For the text-containing cell, return its midpoint in (x, y) coordinate format. 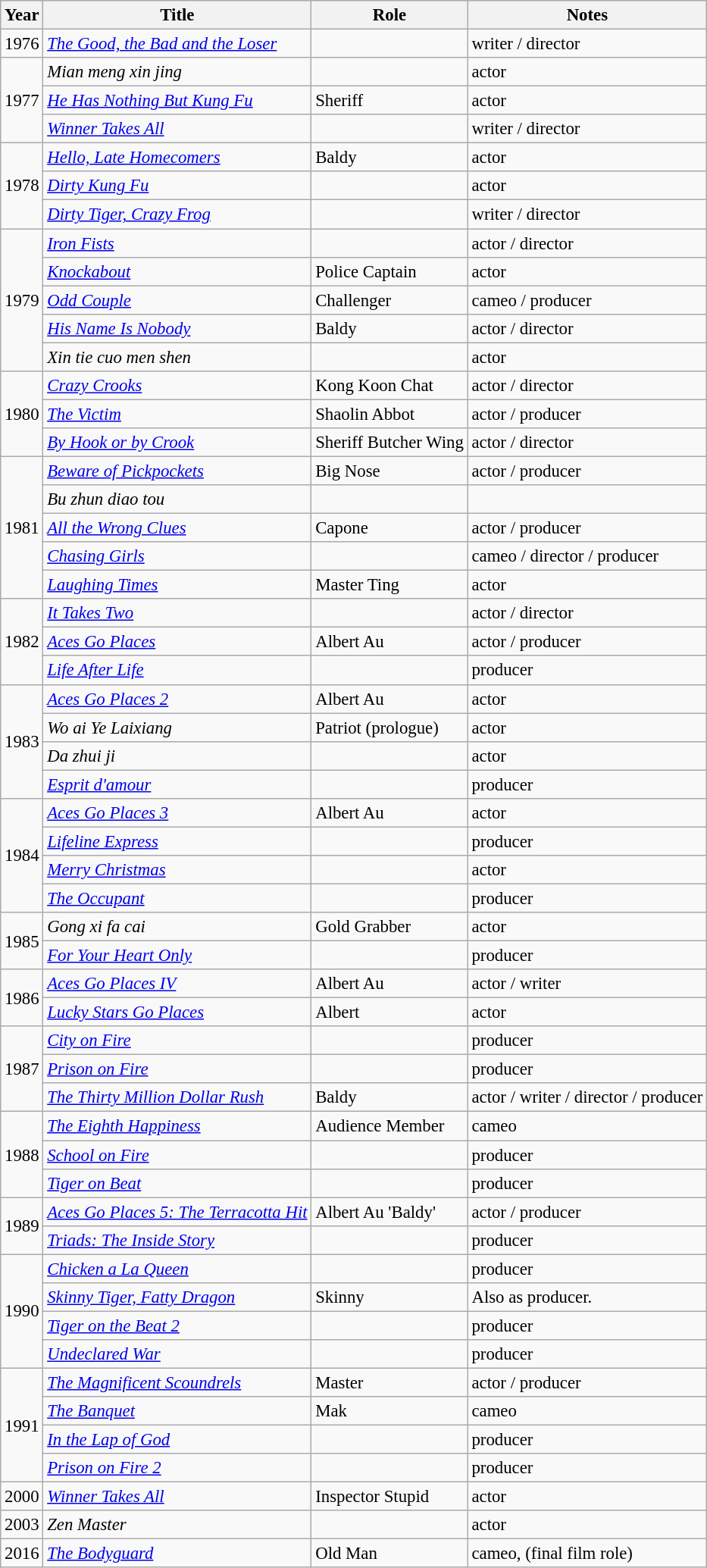
2003 (22, 1525)
Patriot (prologue) (389, 728)
Old Man (389, 1554)
1984 (22, 856)
Chasing Girls (177, 556)
2000 (22, 1497)
1976 (22, 44)
Gong xi fa cai (177, 927)
Skinny (389, 1297)
All the Wrong Clues (177, 528)
Year (22, 15)
By Hook or by Crook (177, 443)
Undeclared War (177, 1354)
cameo / director / producer (587, 556)
1989 (22, 1226)
Aces Go Places 3 (177, 813)
Triads: The Inside Story (177, 1240)
For Your Heart Only (177, 956)
Police Captain (389, 271)
2016 (22, 1554)
The Magnificent Scoundrels (177, 1382)
Capone (389, 528)
Skinny Tiger, Fatty Dragon (177, 1297)
actor / writer (587, 984)
Zen Master (177, 1525)
1978 (22, 186)
Dirty Kung Fu (177, 186)
1991 (22, 1425)
1990 (22, 1311)
Aces Go Places IV (177, 984)
Knockabout (177, 271)
Master (389, 1382)
Odd Couple (177, 300)
Iron Fists (177, 243)
Crazy Crooks (177, 386)
Aces Go Places 5: The Terracotta Hit (177, 1212)
The Eighth Happiness (177, 1126)
Prison on Fire 2 (177, 1468)
Sheriff (389, 101)
1981 (22, 527)
actor / writer / director / producer (587, 1098)
1980 (22, 414)
Wo ai Ye Laixiang (177, 728)
Mian meng xin jing (177, 72)
1987 (22, 1069)
Merry Christmas (177, 870)
Role (389, 15)
Hello, Late Homecomers (177, 158)
Albert (389, 1012)
Albert Au 'Baldy' (389, 1212)
Also as producer. (587, 1297)
1986 (22, 997)
Chicken a La Queen (177, 1269)
City on Fire (177, 1041)
The Occupant (177, 898)
Kong Koon Chat (389, 386)
Bu zhun diao tou (177, 499)
Audience Member (389, 1126)
Inspector Stupid (389, 1497)
Lucky Stars Go Places (177, 1012)
He Has Nothing But Kung Fu (177, 101)
Gold Grabber (389, 927)
His Name Is Nobody (177, 328)
The Bodyguard (177, 1554)
cameo, (final film role) (587, 1554)
In the Lap of God (177, 1440)
Dirty Tiger, Crazy Frog (177, 214)
Laughing Times (177, 585)
School on Fire (177, 1155)
Master Ting (389, 585)
Aces Go Places (177, 642)
Aces Go Places 2 (177, 699)
Sheriff Butcher Wing (389, 443)
Title (177, 15)
The Victim (177, 414)
1985 (22, 941)
1979 (22, 300)
1988 (22, 1155)
Xin tie cuo men shen (177, 357)
Lifeline Express (177, 841)
1977 (22, 100)
cameo / producer (587, 300)
Mak (389, 1411)
Esprit d'amour (177, 784)
Shaolin Abbot (389, 414)
The Banquet (177, 1411)
Tiger on Beat (177, 1183)
The Good, the Bad and the Loser (177, 44)
Da zhui ji (177, 756)
Challenger (389, 300)
1982 (22, 641)
It Takes Two (177, 613)
The Thirty Million Dollar Rush (177, 1098)
Notes (587, 15)
1983 (22, 741)
Tiger on the Beat 2 (177, 1325)
Beware of Pickpockets (177, 471)
Life After Life (177, 671)
Big Nose (389, 471)
Prison on Fire (177, 1069)
